For the text-containing cell, return its midpoint in (x, y) coordinate format. 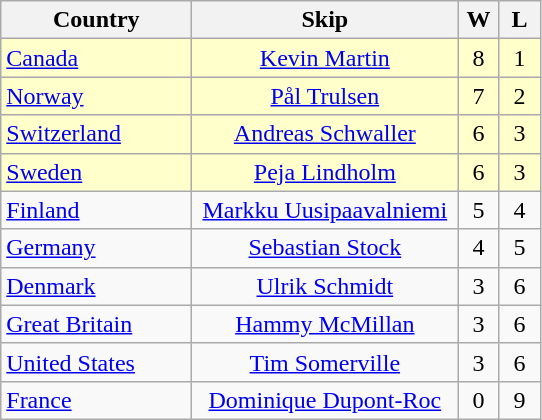
Sweden (96, 172)
L (520, 20)
8 (478, 58)
Sebastian Stock (325, 248)
Skip (325, 20)
1 (520, 58)
Dominique Dupont-Roc (325, 400)
Denmark (96, 286)
Andreas Schwaller (325, 134)
2 (520, 96)
Norway (96, 96)
United States (96, 362)
9 (520, 400)
7 (478, 96)
Pål Trulsen (325, 96)
Markku Uusipaavalniemi (325, 210)
Hammy McMillan (325, 324)
Finland (96, 210)
Great Britain (96, 324)
Switzerland (96, 134)
Kevin Martin (325, 58)
Tim Somerville (325, 362)
Germany (96, 248)
Peja Lindholm (325, 172)
W (478, 20)
Country (96, 20)
0 (478, 400)
Canada (96, 58)
France (96, 400)
Ulrik Schmidt (325, 286)
